Scan for the cell matching the given text and deliver its (X, Y) coordinate at center. 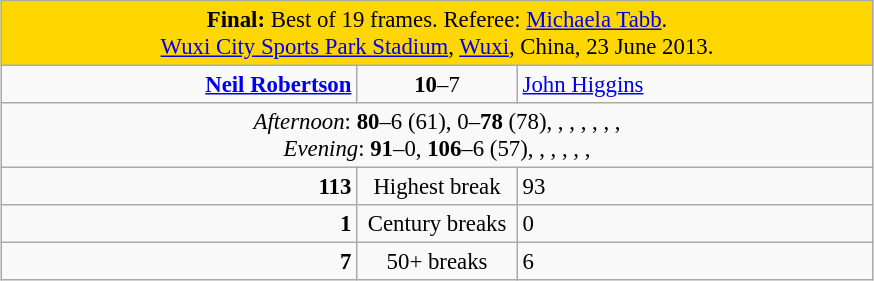
50+ breaks (438, 262)
93 (695, 187)
10–7 (438, 85)
Neil Robertson (179, 85)
0 (695, 224)
6 (695, 262)
Afternoon: 80–6 (61), 0–78 (78), , , , , , , Evening: 91–0, 106–6 (57), , , , , , (437, 136)
Highest break (438, 187)
Final: Best of 19 frames. Referee: Michaela Tabb. Wuxi City Sports Park Stadium, Wuxi, China, 23 June 2013. (437, 34)
1 (179, 224)
Century breaks (438, 224)
John Higgins (695, 85)
7 (179, 262)
113 (179, 187)
